For the text-containing cell, return its midpoint in (x, y) coordinate format. 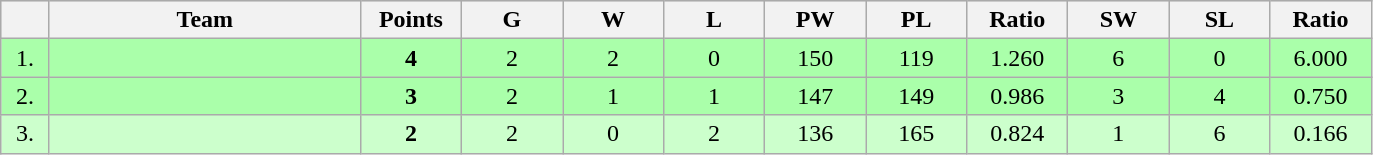
SL (1220, 20)
1.260 (1018, 58)
165 (916, 134)
6.000 (1320, 58)
0.750 (1320, 96)
3. (26, 134)
149 (916, 96)
147 (816, 96)
2. (26, 96)
0.986 (1018, 96)
0.824 (1018, 134)
1. (26, 58)
W (612, 20)
PL (916, 20)
Team (204, 20)
G (512, 20)
150 (816, 58)
0.166 (1320, 134)
136 (816, 134)
PW (816, 20)
SW (1118, 20)
119 (916, 58)
Points (410, 20)
L (714, 20)
